Return (x, y) of the center of cell containing provided text 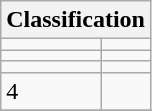
Classification (76, 20)
4 (52, 91)
